Find where the given text appears and provide that cell's center as (X, Y) coordinate. 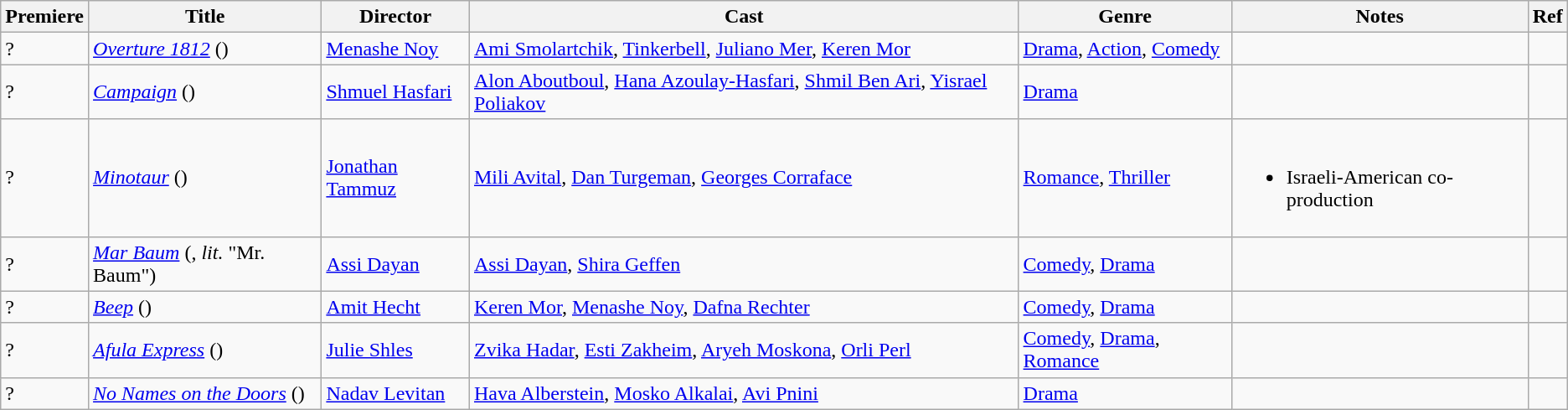
Menashe Noy (395, 49)
Campaign () (205, 92)
Cast (744, 17)
Shmuel Hasfari (395, 92)
Comedy, Drama, Romance (1125, 350)
Jonathan Tammuz (395, 178)
Mar Baum (, lit. "Mr. Baum") (205, 263)
Nadav Levitan (395, 393)
Alon Aboutboul, Hana Azoulay-Hasfari, Shmil Ben Ari, Yisrael Poliakov (744, 92)
Israeli-American co-production (1380, 178)
Mili Avital, Dan Turgeman, Georges Corraface (744, 178)
Romance, Thriller (1125, 178)
Afula Express () (205, 350)
Assi Dayan (395, 263)
Director (395, 17)
Ref (1548, 17)
Assi Dayan, Shira Geffen (744, 263)
Genre (1125, 17)
Beep () (205, 307)
No Names on the Doors () (205, 393)
Amit Hecht (395, 307)
Overture 1812 () (205, 49)
Zvika Hadar, Esti Zakheim, Aryeh Moskona, Orli Perl (744, 350)
Hava Alberstein, Mosko Alkalai, Avi Pnini (744, 393)
Title (205, 17)
Keren Mor, Menashe Noy, Dafna Rechter (744, 307)
Premiere (45, 17)
Ami Smolartchik, Tinkerbell, Juliano Mer, Keren Mor (744, 49)
Julie Shles (395, 350)
Minotaur () (205, 178)
Drama, Action, Comedy (1125, 49)
Notes (1380, 17)
